Output the (X, Y) coordinate of the center of the cell containing the given text.  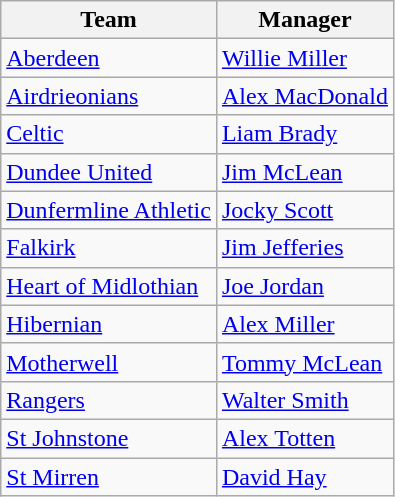
Manager (304, 20)
Alex Totten (304, 438)
Alex Miller (304, 324)
Hibernian (109, 324)
David Hay (304, 477)
Jocky Scott (304, 210)
Willie Miller (304, 58)
Falkirk (109, 248)
Aberdeen (109, 58)
St Johnstone (109, 438)
Celtic (109, 134)
Motherwell (109, 362)
Jim McLean (304, 172)
Joe Jordan (304, 286)
Tommy McLean (304, 362)
Liam Brady (304, 134)
Dunfermline Athletic (109, 210)
Heart of Midlothian (109, 286)
Airdrieonians (109, 96)
Rangers (109, 400)
Team (109, 20)
Jim Jefferies (304, 248)
Walter Smith (304, 400)
St Mirren (109, 477)
Alex MacDonald (304, 96)
Dundee United (109, 172)
